Locate the cell with the specified text and output its [x, y] center coordinate. 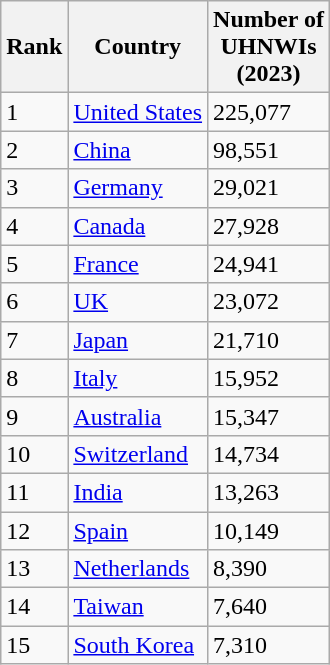
11 [34, 492]
21,710 [269, 340]
6 [34, 302]
5 [34, 264]
7 [34, 340]
Switzerland [138, 454]
15,952 [269, 378]
7,640 [269, 607]
24,941 [269, 264]
15,347 [269, 416]
United States [138, 112]
9 [34, 416]
27,928 [269, 226]
France [138, 264]
Japan [138, 340]
14 [34, 607]
1 [34, 112]
2 [34, 150]
4 [34, 226]
14,734 [269, 454]
23,072 [269, 302]
98,551 [269, 150]
Taiwan [138, 607]
225,077 [269, 112]
India [138, 492]
8,390 [269, 569]
15 [34, 645]
10,149 [269, 531]
Spain [138, 531]
Rank [34, 47]
29,021 [269, 188]
Country [138, 47]
Canada [138, 226]
13 [34, 569]
3 [34, 188]
Number ofUHNWIs(2023) [269, 47]
Germany [138, 188]
12 [34, 531]
South Korea [138, 645]
China [138, 150]
Italy [138, 378]
UK [138, 302]
7,310 [269, 645]
8 [34, 378]
Netherlands [138, 569]
Australia [138, 416]
13,263 [269, 492]
10 [34, 454]
